Extract the [X, Y] coordinate from the center of the cell holding the provided text.  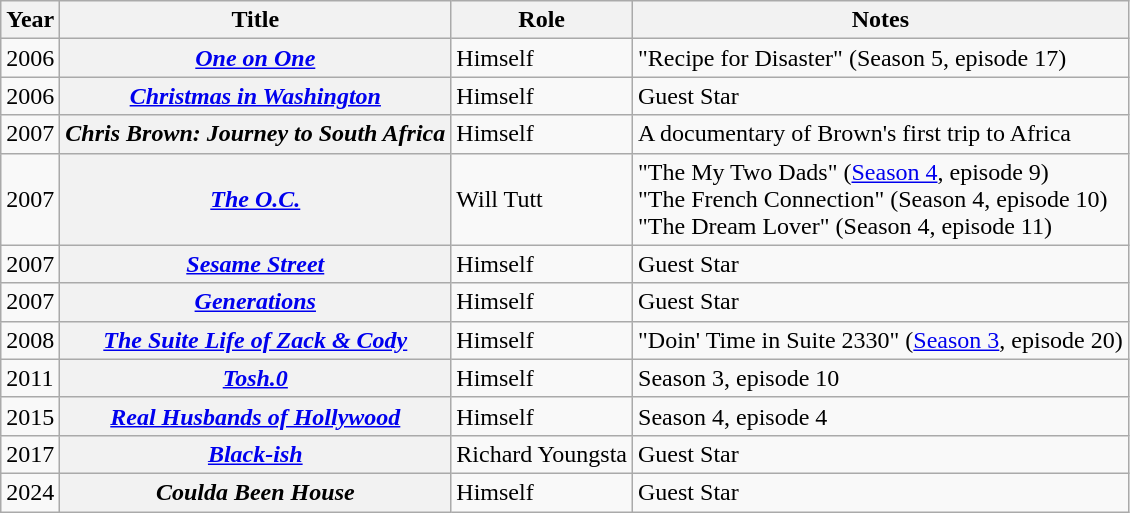
2017 [30, 454]
Richard Youngsta [542, 454]
Black-ish [256, 454]
Generations [256, 302]
Season 3, episode 10 [881, 378]
A documentary of Brown's first trip to Africa [881, 134]
Season 4, episode 4 [881, 416]
Role [542, 20]
Coulda Been House [256, 492]
Sesame Street [256, 264]
Tosh.0 [256, 378]
Christmas in Washington [256, 96]
Notes [881, 20]
"Recipe for Disaster" (Season 5, episode 17) [881, 58]
"Doin' Time in Suite 2330" (Season 3, episode 20) [881, 340]
2008 [30, 340]
2024 [30, 492]
The O.C. [256, 199]
Chris Brown: Journey to South Africa [256, 134]
Real Husbands of Hollywood [256, 416]
One on One [256, 58]
2015 [30, 416]
Title [256, 20]
The Suite Life of Zack & Cody [256, 340]
"The My Two Dads" (Season 4, episode 9) "The French Connection" (Season 4, episode 10) "The Dream Lover" (Season 4, episode 11) [881, 199]
Will Tutt [542, 199]
Year [30, 20]
2011 [30, 378]
